Capture the cell that displays the provided text and extract its (x, y) central coordinate. 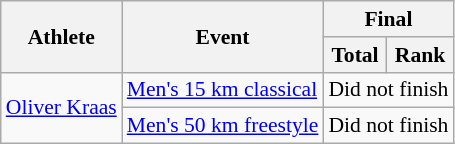
Rank (420, 55)
Total (354, 55)
Men's 50 km freestyle (223, 126)
Event (223, 36)
Men's 15 km classical (223, 90)
Final (388, 19)
Oliver Kraas (62, 108)
Athlete (62, 36)
